Scan for the cell matching the given text and deliver its [x, y] coordinate at center. 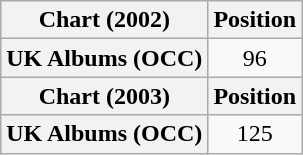
125 [255, 134]
96 [255, 58]
Chart (2002) [104, 20]
Chart (2003) [104, 96]
